Determine the (X, Y) coordinate at the center of the cell enclosing the given text.  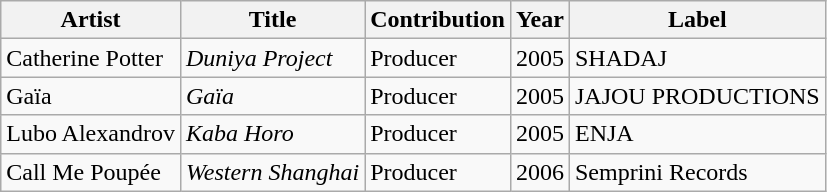
Artist (91, 20)
Contribution (438, 20)
Western Shanghai (272, 172)
Year (540, 20)
SHADAJ (697, 58)
JAJOU PRODUCTIONS (697, 96)
Title (272, 20)
Call Me Poupée (91, 172)
Catherine Potter (91, 58)
Kaba Horo (272, 134)
2006 (540, 172)
Lubo Alexandrov (91, 134)
Duniya Project (272, 58)
Label (697, 20)
Semprini Records (697, 172)
ENJA (697, 134)
